Locate the cell with the specified text and output its [x, y] center coordinate. 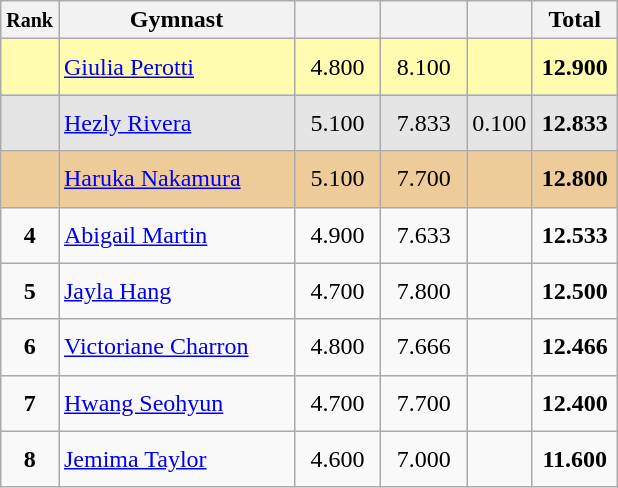
12.833 [575, 123]
Jayla Hang [176, 291]
12.800 [575, 179]
Jemima Taylor [176, 459]
7.633 [424, 235]
11.600 [575, 459]
12.400 [575, 403]
7 [30, 403]
7.666 [424, 347]
7.833 [424, 123]
4.600 [338, 459]
Hezly Rivera [176, 123]
Rank [30, 20]
7.000 [424, 459]
0.100 [500, 123]
Gymnast [176, 20]
Victoriane Charron [176, 347]
12.466 [575, 347]
Abigail Martin [176, 235]
4 [30, 235]
6 [30, 347]
Giulia Perotti [176, 67]
7.800 [424, 291]
12.900 [575, 67]
Total [575, 20]
12.533 [575, 235]
4.900 [338, 235]
8.100 [424, 67]
5 [30, 291]
12.500 [575, 291]
8 [30, 459]
Haruka Nakamura [176, 179]
Hwang Seohyun [176, 403]
